Return the [x, y] coordinate for the center point of the cell that contains the specified text.  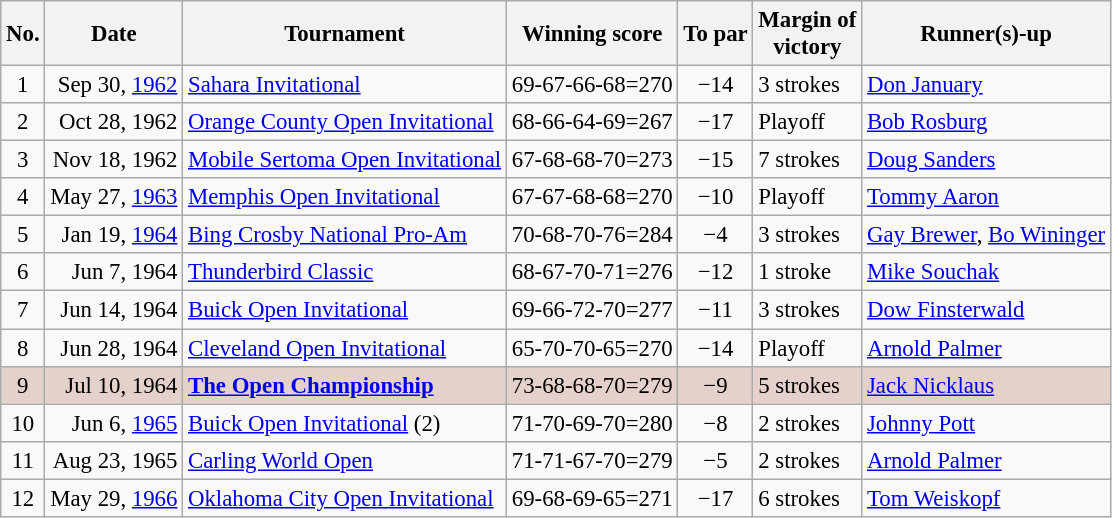
Johnny Pott [986, 423]
Tom Weiskopf [986, 498]
Buick Open Invitational (2) [345, 423]
Sahara Invitational [345, 85]
−10 [716, 197]
−15 [716, 160]
Winning score [592, 34]
Jun 28, 1964 [114, 348]
2 [23, 122]
68-66-64-69=267 [592, 122]
7 [23, 310]
4 [23, 197]
Gay Brewer, Bo Wininger [986, 235]
−5 [716, 460]
−4 [716, 235]
69-66-72-70=277 [592, 310]
3 [23, 160]
Oklahoma City Open Invitational [345, 498]
1 stroke [808, 273]
Sep 30, 1962 [114, 85]
9 [23, 385]
−12 [716, 273]
7 strokes [808, 160]
65-70-70-65=270 [592, 348]
69-68-69-65=271 [592, 498]
Jun 14, 1964 [114, 310]
Bob Rosburg [986, 122]
73-68-68-70=279 [592, 385]
68-67-70-71=276 [592, 273]
May 27, 1963 [114, 197]
−11 [716, 310]
6 strokes [808, 498]
Tournament [345, 34]
Jul 10, 1964 [114, 385]
Don January [986, 85]
Bing Crosby National Pro-Am [345, 235]
8 [23, 348]
1 [23, 85]
Oct 28, 1962 [114, 122]
Jack Nicklaus [986, 385]
Carling World Open [345, 460]
Tommy Aaron [986, 197]
Jan 19, 1964 [114, 235]
69-67-66-68=270 [592, 85]
Buick Open Invitational [345, 310]
Orange County Open Invitational [345, 122]
Thunderbird Classic [345, 273]
Memphis Open Invitational [345, 197]
Date [114, 34]
71-71-67-70=279 [592, 460]
Mike Souchak [986, 273]
The Open Championship [345, 385]
Cleveland Open Invitational [345, 348]
67-68-68-70=273 [592, 160]
Doug Sanders [986, 160]
5 [23, 235]
Runner(s)-up [986, 34]
5 strokes [808, 385]
Mobile Sertoma Open Invitational [345, 160]
Jun 7, 1964 [114, 273]
6 [23, 273]
−8 [716, 423]
Aug 23, 1965 [114, 460]
Jun 6, 1965 [114, 423]
12 [23, 498]
71-70-69-70=280 [592, 423]
−9 [716, 385]
May 29, 1966 [114, 498]
11 [23, 460]
Nov 18, 1962 [114, 160]
No. [23, 34]
67-67-68-68=270 [592, 197]
Margin ofvictory [808, 34]
Dow Finsterwald [986, 310]
70-68-70-76=284 [592, 235]
10 [23, 423]
To par [716, 34]
